For the text-containing cell, return its midpoint in (x, y) coordinate format. 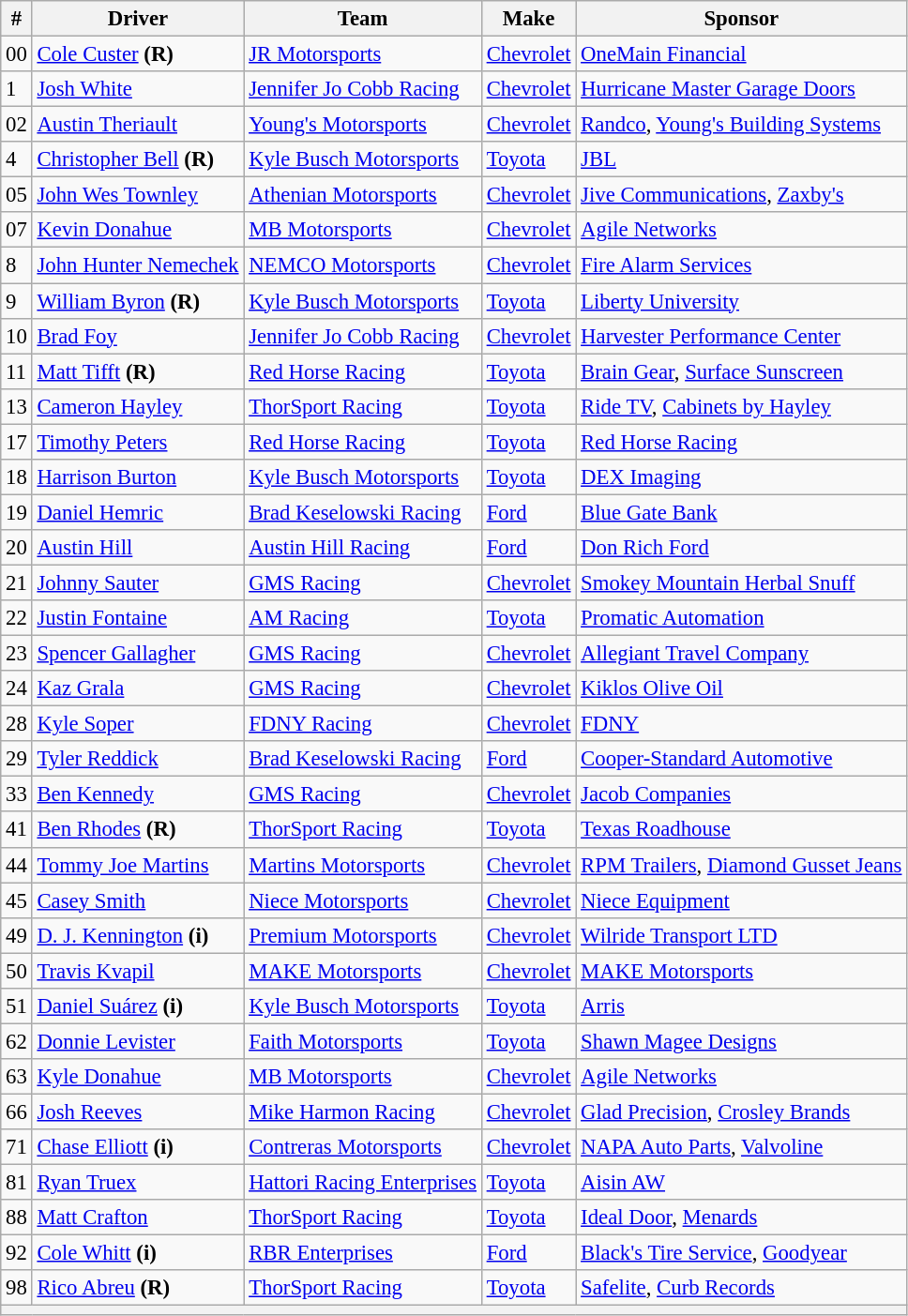
Team (363, 19)
NAPA Auto Parts, Valvoline (741, 1147)
Kiklos Olive Oil (741, 688)
00 (17, 54)
29 (17, 759)
Premium Motorsports (363, 935)
RPM Trailers, Diamond Gusset Jeans (741, 865)
63 (17, 1077)
Kaz Grala (138, 688)
Tommy Joe Martins (138, 865)
98 (17, 1288)
Brain Gear, Surface Sunscreen (741, 371)
Ben Kennedy (138, 794)
21 (17, 582)
Promatic Automation (741, 618)
Kevin Donahue (138, 230)
Fire Alarm Services (741, 265)
02 (17, 125)
41 (17, 830)
Don Rich Ford (741, 548)
Cooper-Standard Automotive (741, 759)
Martins Motorsports (363, 865)
Cole Custer (R) (138, 54)
Tyler Reddick (138, 759)
Glad Precision, Crosley Brands (741, 1112)
81 (17, 1183)
Contreras Motorsports (363, 1147)
24 (17, 688)
Faith Motorsports (363, 1041)
Kyle Donahue (138, 1077)
William Byron (R) (138, 301)
JBL (741, 159)
23 (17, 654)
Rico Abreu (R) (138, 1288)
13 (17, 406)
Hurricane Master Garage Doors (741, 89)
Shawn Magee Designs (741, 1041)
Harvester Performance Center (741, 336)
# (17, 19)
Cole Whitt (i) (138, 1253)
NEMCO Motorsports (363, 265)
AM Racing (363, 618)
07 (17, 230)
John Wes Townley (138, 195)
FDNY (741, 724)
50 (17, 971)
92 (17, 1253)
Mike Harmon Racing (363, 1112)
Matt Crafton (138, 1218)
Safelite, Curb Records (741, 1288)
Matt Tifft (R) (138, 371)
11 (17, 371)
Daniel Hemric (138, 512)
Athenian Motorsports (363, 195)
10 (17, 336)
Ryan Truex (138, 1183)
Josh White (138, 89)
Smokey Mountain Herbal Snuff (741, 582)
05 (17, 195)
44 (17, 865)
Kyle Soper (138, 724)
Randco, Young's Building Systems (741, 125)
Ride TV, Cabinets by Hayley (741, 406)
19 (17, 512)
Ideal Door, Menards (741, 1218)
Black's Tire Service, Goodyear (741, 1253)
20 (17, 548)
Aisin AW (741, 1183)
Daniel Suárez (i) (138, 1006)
Justin Fontaine (138, 618)
DEX Imaging (741, 477)
45 (17, 900)
Blue Gate Bank (741, 512)
OneMain Financial (741, 54)
51 (17, 1006)
Timothy Peters (138, 442)
9 (17, 301)
18 (17, 477)
Christopher Bell (R) (138, 159)
Sponsor (741, 19)
Arris (741, 1006)
Jacob Companies (741, 794)
Niece Equipment (741, 900)
Harrison Burton (138, 477)
88 (17, 1218)
D. J. Kennington (i) (138, 935)
Cameron Hayley (138, 406)
John Hunter Nemechek (138, 265)
Casey Smith (138, 900)
Chase Elliott (i) (138, 1147)
33 (17, 794)
Make (528, 19)
62 (17, 1041)
4 (17, 159)
Liberty University (741, 301)
Young's Motorsports (363, 125)
Allegiant Travel Company (741, 654)
Jive Communications, Zaxby's (741, 195)
Austin Hill Racing (363, 548)
28 (17, 724)
Hattori Racing Enterprises (363, 1183)
Driver (138, 19)
17 (17, 442)
Travis Kvapil (138, 971)
Wilride Transport LTD (741, 935)
Ben Rhodes (R) (138, 830)
Brad Foy (138, 336)
FDNY Racing (363, 724)
RBR Enterprises (363, 1253)
22 (17, 618)
8 (17, 265)
Texas Roadhouse (741, 830)
Niece Motorsports (363, 900)
Austin Hill (138, 548)
Johnny Sauter (138, 582)
Spencer Gallagher (138, 654)
Donnie Levister (138, 1041)
Austin Theriault (138, 125)
1 (17, 89)
66 (17, 1112)
Josh Reeves (138, 1112)
JR Motorsports (363, 54)
71 (17, 1147)
49 (17, 935)
